Pinpoint the cell where the given text exists, returning its [X, Y] midpoint coordinate. 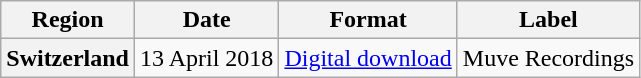
Label [548, 20]
Muve Recordings [548, 58]
Switzerland [68, 58]
13 April 2018 [206, 58]
Format [368, 20]
Date [206, 20]
Region [68, 20]
Digital download [368, 58]
